Identify which cell holds the provided text, then report its [X, Y] central coordinate. 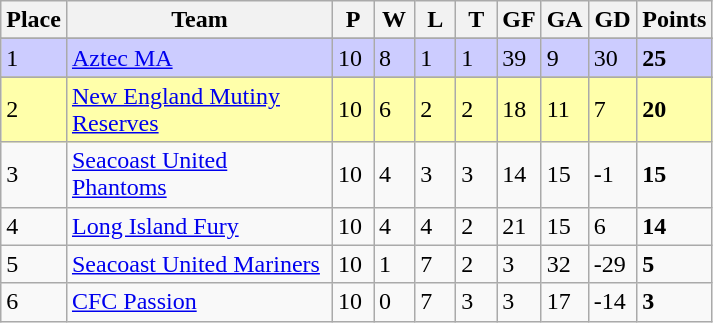
Points [674, 20]
30 [612, 58]
P [354, 20]
New England Mutiny Reserves [199, 110]
Aztec MA [199, 58]
-1 [612, 174]
11 [564, 110]
25 [674, 58]
Seacoast United Phantoms [199, 174]
GA [564, 20]
GF [519, 20]
20 [674, 110]
21 [519, 226]
L [436, 20]
18 [519, 110]
CFC Passion [199, 302]
GD [612, 20]
W [394, 20]
39 [519, 58]
17 [564, 302]
Seacoast United Mariners [199, 264]
Team [199, 20]
Place [34, 20]
-14 [612, 302]
9 [564, 58]
-29 [612, 264]
Long Island Fury [199, 226]
T [476, 20]
8 [394, 58]
0 [394, 302]
32 [564, 264]
